From the cell containing the given text, extract its center point as (X, Y) coordinate. 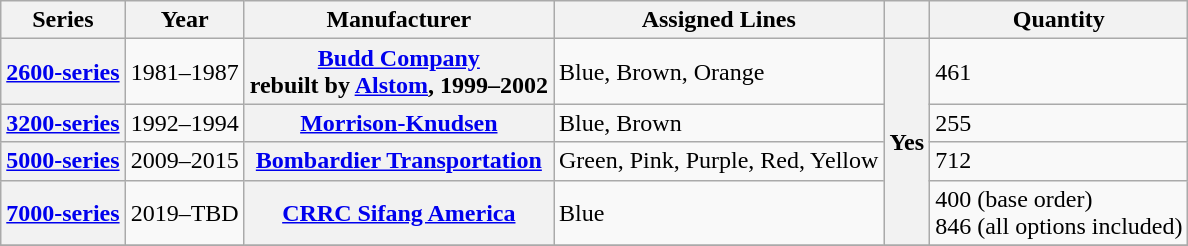
Blue, Brown (719, 123)
2019–TBD (184, 212)
Bombardier Transportation (398, 161)
Year (184, 20)
Green, Pink, Purple, Red, Yellow (719, 161)
Manufacturer (398, 20)
Assigned Lines (719, 20)
2600-series (63, 72)
Series (63, 20)
1981–1987 (184, 72)
400 (base order)846 (all options included) (1059, 212)
Budd Companyrebuilt by Alstom, 1999–2002 (398, 72)
255 (1059, 123)
712 (1059, 161)
5000-series (63, 161)
Blue, Brown, Orange (719, 72)
Blue (719, 212)
1992–1994 (184, 123)
7000-series (63, 212)
Morrison-Knudsen (398, 123)
2009–2015 (184, 161)
Yes (907, 142)
3200-series (63, 123)
Quantity (1059, 20)
CRRC Sifang America (398, 212)
461 (1059, 72)
